Detect which cell encompasses the target text, then output its [X, Y] center coordinate. 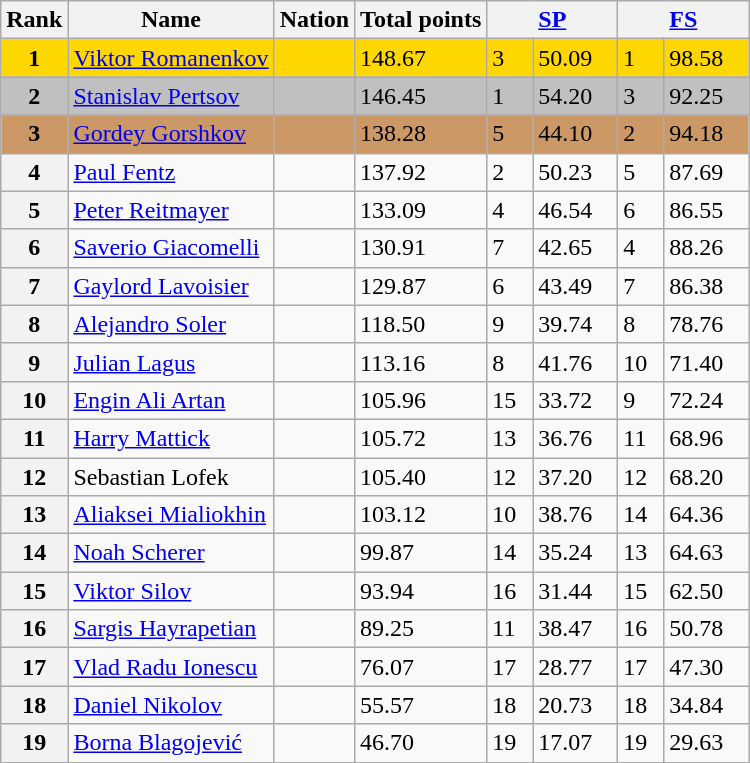
46.70 [421, 743]
33.72 [576, 400]
89.25 [421, 629]
34.84 [706, 705]
39.74 [576, 324]
148.67 [421, 58]
Sebastian Lofek [171, 477]
Nation [314, 20]
36.76 [576, 438]
28.77 [576, 667]
38.76 [576, 515]
71.40 [706, 362]
133.09 [421, 210]
35.24 [576, 553]
Julian Lagus [171, 362]
Rank [34, 20]
Viktor Silov [171, 591]
29.63 [706, 743]
37.20 [576, 477]
78.76 [706, 324]
105.40 [421, 477]
Aliaksei Mialiokhin [171, 515]
Gordey Gorshkov [171, 134]
43.49 [576, 286]
Borna Blagojević [171, 743]
62.50 [706, 591]
46.54 [576, 210]
41.76 [576, 362]
105.96 [421, 400]
64.36 [706, 515]
50.78 [706, 629]
47.30 [706, 667]
138.28 [421, 134]
68.20 [706, 477]
64.63 [706, 553]
72.24 [706, 400]
86.55 [706, 210]
105.72 [421, 438]
93.94 [421, 591]
Stanislav Pertsov [171, 96]
113.16 [421, 362]
38.47 [576, 629]
31.44 [576, 591]
50.23 [576, 172]
94.18 [706, 134]
Noah Scherer [171, 553]
88.26 [706, 248]
50.09 [576, 58]
20.73 [576, 705]
Gaylord Lavoisier [171, 286]
FS [684, 20]
Vlad Radu Ionescu [171, 667]
Paul Fentz [171, 172]
Name [171, 20]
Daniel Nikolov [171, 705]
99.87 [421, 553]
SP [552, 20]
Total points [421, 20]
92.25 [706, 96]
118.50 [421, 324]
Viktor Romanenkov [171, 58]
55.57 [421, 705]
146.45 [421, 96]
44.10 [576, 134]
103.12 [421, 515]
Saverio Giacomelli [171, 248]
68.96 [706, 438]
Alejandro Soler [171, 324]
130.91 [421, 248]
87.69 [706, 172]
98.58 [706, 58]
137.92 [421, 172]
Peter Reitmayer [171, 210]
54.20 [576, 96]
76.07 [421, 667]
Engin Ali Artan [171, 400]
86.38 [706, 286]
17.07 [576, 743]
Sargis Hayrapetian [171, 629]
129.87 [421, 286]
Harry Mattick [171, 438]
42.65 [576, 248]
